Identify which cell holds the provided text, then report its (x, y) central coordinate. 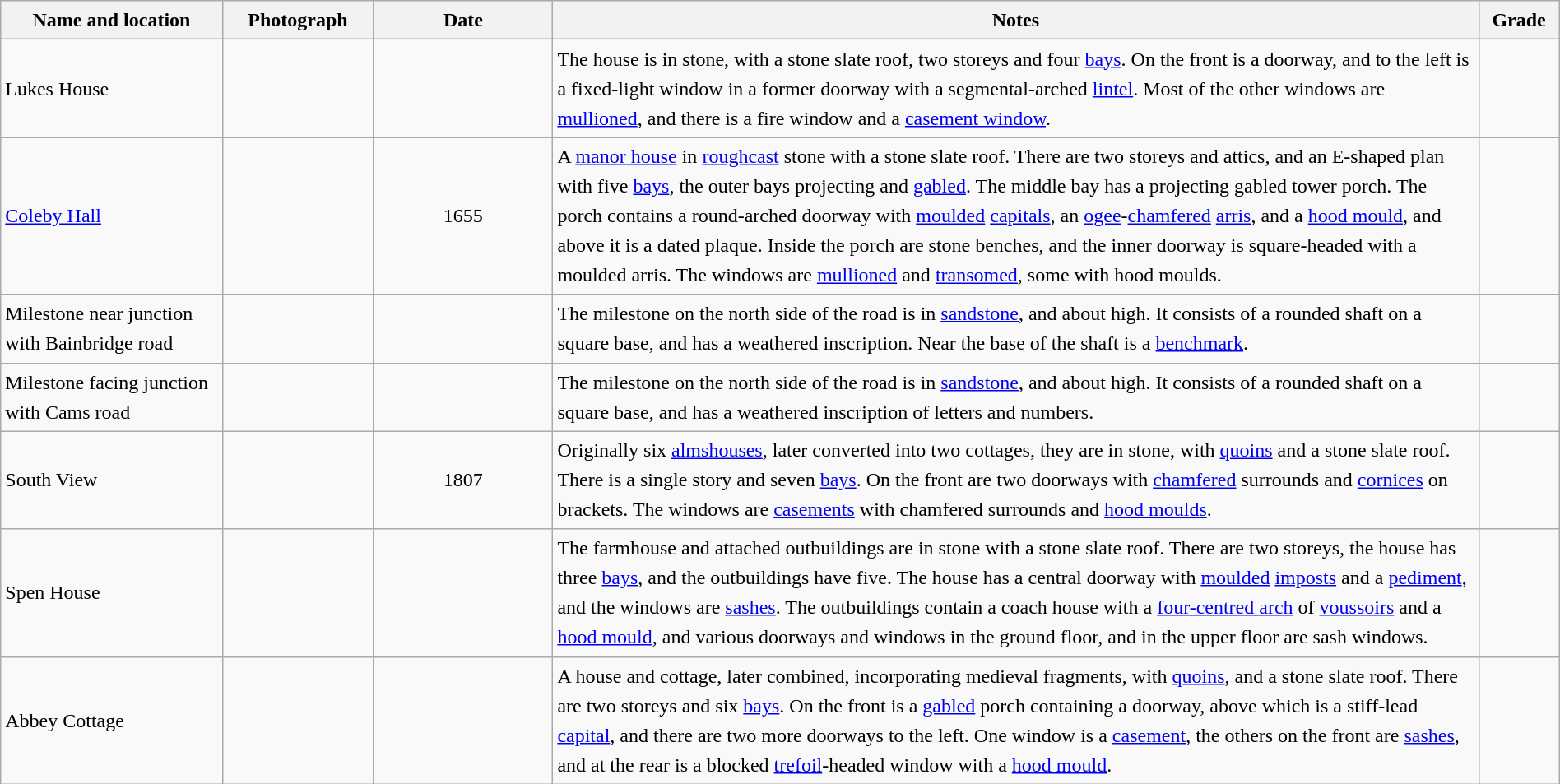
Grade (1519, 20)
Date (463, 20)
Milestone near junction with Bainbridge road (112, 329)
Name and location (112, 20)
Lukes House (112, 89)
Coleby Hall (112, 216)
Milestone facing junction with Cams road (112, 397)
Photograph (298, 20)
1655 (463, 216)
Notes (1015, 20)
Spen House (112, 592)
South View (112, 480)
1807 (463, 480)
Abbey Cottage (112, 721)
